Pinpoint the cell where the given text exists, returning its [x, y] midpoint coordinate. 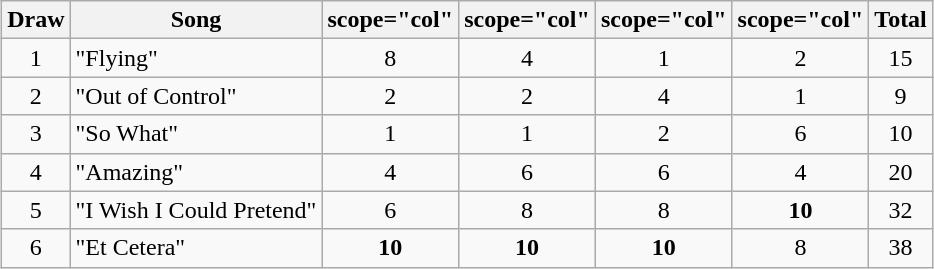
"So What" [196, 134]
3 [36, 134]
38 [901, 248]
Total [901, 20]
9 [901, 96]
"I Wish I Could Pretend" [196, 210]
20 [901, 172]
15 [901, 58]
Draw [36, 20]
"Et Cetera" [196, 248]
32 [901, 210]
"Flying" [196, 58]
5 [36, 210]
"Out of Control" [196, 96]
Song [196, 20]
"Amazing" [196, 172]
